Find where the given text appears and provide that cell's center as [X, Y] coordinate. 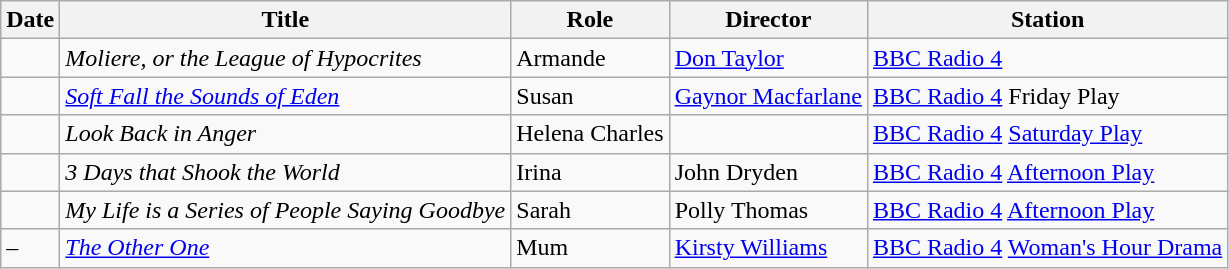
– [30, 248]
Role [590, 20]
BBC Radio 4 Saturday Play [1047, 134]
Polly Thomas [768, 210]
BBC Radio 4 [1047, 58]
BBC Radio 4 Friday Play [1047, 96]
Kirsty Williams [768, 248]
John Dryden [768, 172]
Station [1047, 20]
Susan [590, 96]
Moliere, or the League of Hypocrites [286, 58]
Don Taylor [768, 58]
Gaynor Macfarlane [768, 96]
Sarah [590, 210]
Title [286, 20]
My Life is a Series of People Saying Goodbye [286, 210]
BBC Radio 4 Woman's Hour Drama [1047, 248]
3 Days that Shook the World [286, 172]
Mum [590, 248]
Irina [590, 172]
Look Back in Anger [286, 134]
Soft Fall the Sounds of Eden [286, 96]
Armande [590, 58]
Date [30, 20]
The Other One [286, 248]
Helena Charles [590, 134]
Director [768, 20]
